Provide the (x, y) coordinate of the cell's center where the given text is located.  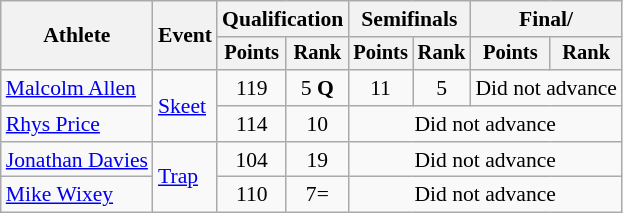
Skeet (185, 106)
10 (317, 124)
110 (252, 195)
19 (317, 160)
5 (442, 88)
Semifinals (409, 19)
104 (252, 160)
5 Q (317, 88)
Mike Wixey (77, 195)
11 (380, 88)
Event (185, 36)
114 (252, 124)
Qualification (282, 19)
Jonathan Davies (77, 160)
Trap (185, 178)
Malcolm Allen (77, 88)
7= (317, 195)
Final/ (546, 19)
Rhys Price (77, 124)
119 (252, 88)
Athlete (77, 36)
